For the text-containing cell, return its midpoint in (X, Y) coordinate format. 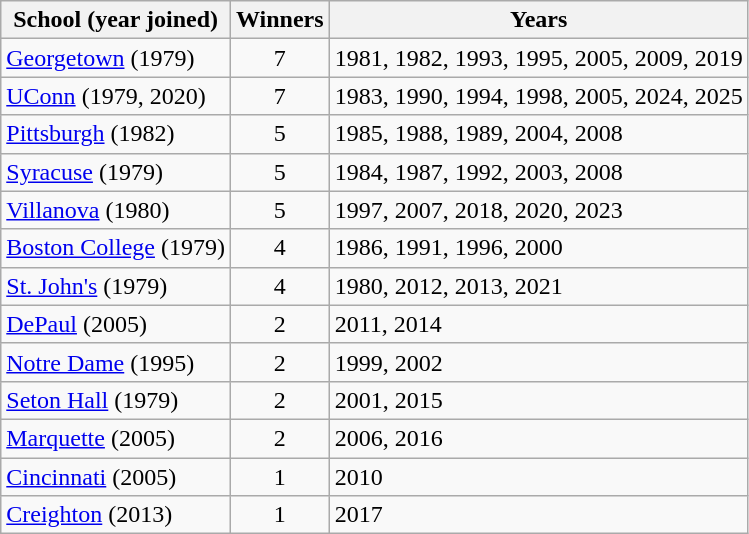
2011, 2014 (538, 324)
Pittsburgh (1982) (116, 134)
DePaul (2005) (116, 324)
1984, 1987, 1992, 2003, 2008 (538, 172)
2006, 2016 (538, 438)
Creighton (2013) (116, 515)
Cincinnati (2005) (116, 477)
Seton Hall (1979) (116, 400)
1981, 1982, 1993, 1995, 2005, 2009, 2019 (538, 58)
Notre Dame (1995) (116, 362)
1980, 2012, 2013, 2021 (538, 286)
1985, 1988, 1989, 2004, 2008 (538, 134)
1983, 1990, 1994, 1998, 2005, 2024, 2025 (538, 96)
1997, 2007, 2018, 2020, 2023 (538, 210)
Boston College (1979) (116, 248)
Villanova (1980) (116, 210)
2017 (538, 515)
St. John's (1979) (116, 286)
1999, 2002 (538, 362)
1986, 1991, 1996, 2000 (538, 248)
Syracuse (1979) (116, 172)
2010 (538, 477)
School (year joined) (116, 20)
Marquette (2005) (116, 438)
Winners (280, 20)
UConn (1979, 2020) (116, 96)
2001, 2015 (538, 400)
Georgetown (1979) (116, 58)
Years (538, 20)
